Return (X, Y) of the center of cell containing provided text 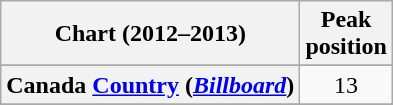
Chart (2012–2013) (150, 34)
13 (346, 85)
Peak position (346, 34)
Canada Country (Billboard) (150, 85)
